Pinpoint the cell where the given text exists, returning its [x, y] midpoint coordinate. 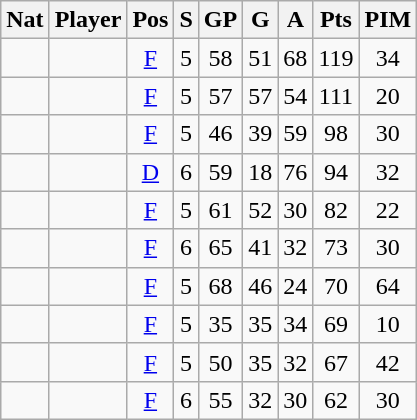
52 [260, 210]
69 [336, 324]
65 [220, 248]
82 [336, 210]
54 [296, 96]
GP [220, 20]
10 [388, 324]
Nat [25, 20]
76 [296, 172]
55 [220, 400]
94 [336, 172]
67 [336, 362]
18 [260, 172]
50 [220, 362]
S [186, 20]
20 [388, 96]
39 [260, 134]
70 [336, 286]
111 [336, 96]
62 [336, 400]
Pts [336, 20]
Player [88, 20]
98 [336, 134]
G [260, 20]
61 [220, 210]
A [296, 20]
51 [260, 58]
PIM [388, 20]
41 [260, 248]
64 [388, 286]
73 [336, 248]
D [150, 172]
24 [296, 286]
58 [220, 58]
42 [388, 362]
119 [336, 58]
Pos [150, 20]
22 [388, 210]
